Find where the given text appears and provide that cell's center as [x, y] coordinate. 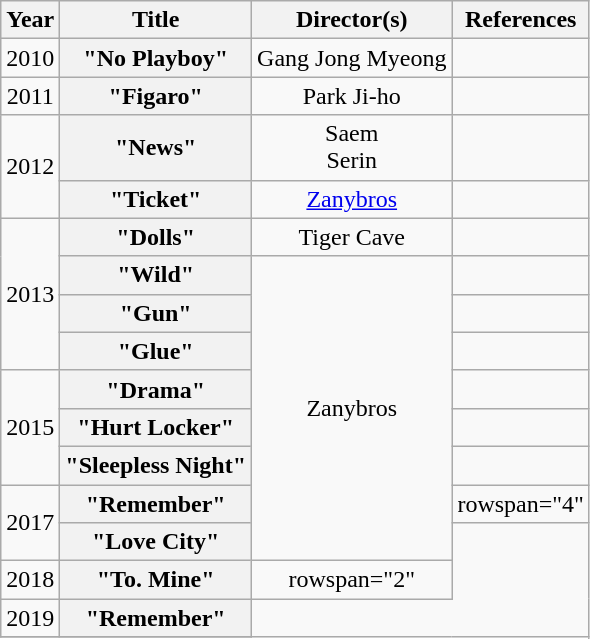
"Ticket" [156, 199]
"Figaro" [156, 96]
2013 [30, 294]
2017 [30, 522]
Year [30, 20]
2010 [30, 58]
"Drama" [156, 389]
Title [156, 20]
"Wild" [156, 275]
"Dolls" [156, 237]
Gang Jong Myeong [352, 58]
Tiger Cave [352, 237]
2018 [30, 580]
"Sleepless Night" [156, 465]
"To. Mine" [156, 580]
"Love City" [156, 542]
rowspan="2" [352, 580]
"News" [156, 148]
"Glue" [156, 351]
rowspan="4" [521, 503]
"Hurt Locker" [156, 427]
Park Ji-ho [352, 96]
"Gun" [156, 313]
2012 [30, 166]
2019 [30, 618]
"No Playboy" [156, 58]
Director(s) [352, 20]
References [521, 20]
2015 [30, 427]
2011 [30, 96]
SaemSerin [352, 148]
